Pinpoint the cell where the given text exists, returning its (x, y) midpoint coordinate. 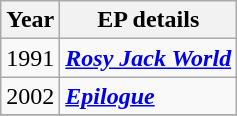
Epilogue (148, 96)
2002 (30, 96)
Rosy Jack World (148, 58)
Year (30, 20)
1991 (30, 58)
EP details (148, 20)
